Search for the cell housing the specified text and yield its (x, y) center coordinate. 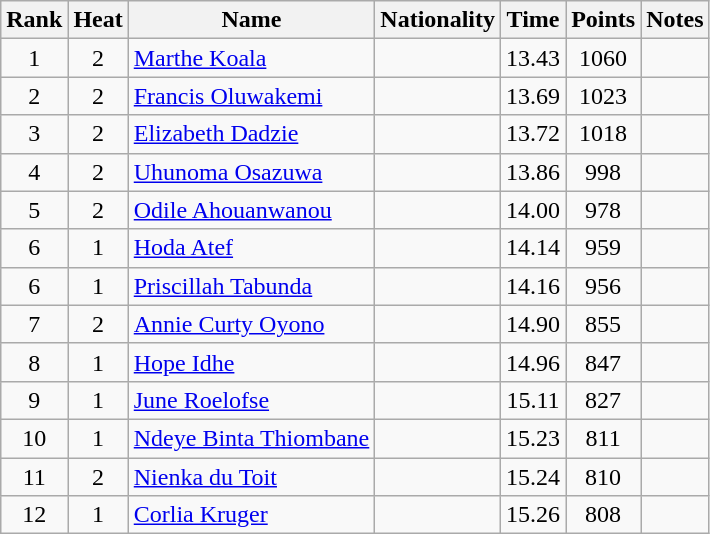
Hoda Atef (252, 248)
959 (604, 248)
855 (604, 324)
Ndeye Binta Thiombane (252, 438)
13.69 (534, 96)
810 (604, 477)
Uhunoma Osazuwa (252, 172)
15.26 (534, 515)
827 (604, 400)
Heat (98, 20)
5 (34, 210)
9 (34, 400)
Rank (34, 20)
Name (252, 20)
4 (34, 172)
1023 (604, 96)
June Roelofse (252, 400)
3 (34, 134)
1060 (604, 58)
Notes (675, 20)
10 (34, 438)
Nationality (438, 20)
12 (34, 515)
15.23 (534, 438)
Nienka du Toit (252, 477)
Annie Curty Oyono (252, 324)
Priscillah Tabunda (252, 286)
13.86 (534, 172)
Francis Oluwakemi (252, 96)
14.14 (534, 248)
13.43 (534, 58)
Time (534, 20)
Corlia Kruger (252, 515)
Elizabeth Dadzie (252, 134)
7 (34, 324)
8 (34, 362)
998 (604, 172)
808 (604, 515)
14.00 (534, 210)
14.96 (534, 362)
11 (34, 477)
811 (604, 438)
Hope Idhe (252, 362)
14.16 (534, 286)
956 (604, 286)
15.24 (534, 477)
Marthe Koala (252, 58)
978 (604, 210)
1018 (604, 134)
13.72 (534, 134)
15.11 (534, 400)
Odile Ahouanwanou (252, 210)
Points (604, 20)
14.90 (534, 324)
847 (604, 362)
